Provide the (x, y) coordinate of the cell's center where the given text is located.  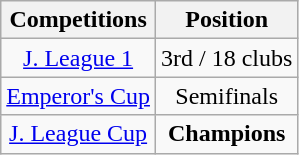
Competitions (78, 20)
Semifinals (226, 96)
3rd / 18 clubs (226, 58)
Champions (226, 134)
J. League Cup (78, 134)
J. League 1 (78, 58)
Emperor's Cup (78, 96)
Position (226, 20)
